Determine the [x, y] coordinate at the center of the cell enclosing the given text.  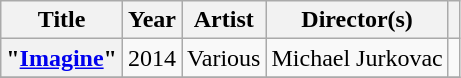
Director(s) [357, 20]
Artist [224, 20]
"Imagine" [62, 58]
Title [62, 20]
Various [224, 58]
Michael Jurkovac [357, 58]
Year [152, 20]
2014 [152, 58]
